Identify which cell holds the provided text, then report its (x, y) central coordinate. 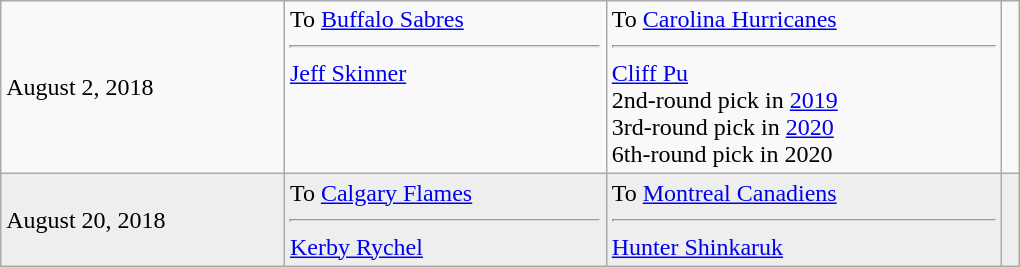
To Calgary FlamesKerby Rychel (445, 220)
August 2, 2018 (143, 88)
To Carolina HurricanesCliff Pu2nd-round pick in 20193rd-round pick in 20206th-round pick in 2020 (804, 88)
August 20, 2018 (143, 220)
To Montreal CanadiensHunter Shinkaruk (804, 220)
To Buffalo SabresJeff Skinner (445, 88)
